Locate the cell with the specified text and output its (X, Y) center coordinate. 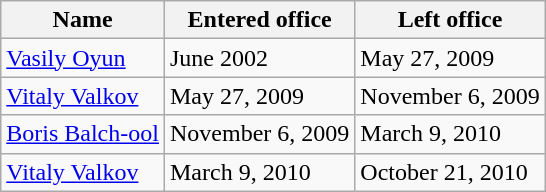
Boris Balch-ool (83, 134)
Left office (450, 20)
Entered office (259, 20)
Name (83, 20)
Vasily Oyun (83, 58)
June 2002 (259, 58)
October 21, 2010 (450, 172)
